From the cell containing the given text, extract its center point as [X, Y] coordinate. 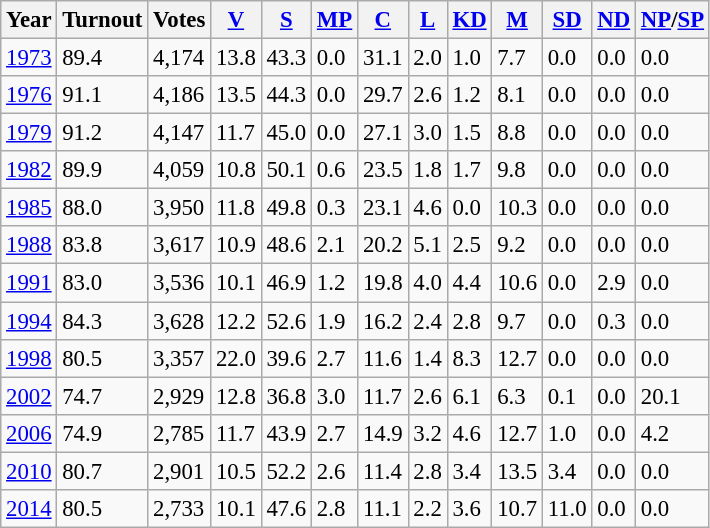
50.1 [286, 170]
11.0 [567, 509]
MP [335, 20]
19.8 [383, 283]
Year [29, 20]
2.1 [335, 245]
43.3 [286, 58]
6.1 [470, 396]
2,785 [180, 433]
83.0 [102, 283]
2.2 [428, 509]
49.8 [286, 208]
91.2 [102, 133]
0.1 [567, 396]
8.1 [517, 95]
27.1 [383, 133]
NP/SP [672, 20]
29.7 [383, 95]
3,950 [180, 208]
1.9 [335, 321]
4,186 [180, 95]
2.9 [614, 283]
1979 [29, 133]
10.5 [236, 471]
10.3 [517, 208]
31.1 [383, 58]
9.8 [517, 170]
74.7 [102, 396]
L [428, 20]
2.4 [428, 321]
22.0 [236, 358]
10.9 [236, 245]
74.9 [102, 433]
1973 [29, 58]
3,628 [180, 321]
8.8 [517, 133]
2,901 [180, 471]
1.4 [428, 358]
C [383, 20]
10.8 [236, 170]
9.2 [517, 245]
4.2 [672, 433]
2,929 [180, 396]
2.5 [470, 245]
3,536 [180, 283]
4.0 [428, 283]
12.8 [236, 396]
1985 [29, 208]
36.8 [286, 396]
5.1 [428, 245]
3.2 [428, 433]
2010 [29, 471]
20.2 [383, 245]
0.6 [335, 170]
2,733 [180, 509]
83.8 [102, 245]
12.2 [236, 321]
23.5 [383, 170]
16.2 [383, 321]
3,357 [180, 358]
88.0 [102, 208]
4,147 [180, 133]
1998 [29, 358]
2002 [29, 396]
3,617 [180, 245]
M [517, 20]
13.8 [236, 58]
47.6 [286, 509]
1.5 [470, 133]
ND [614, 20]
39.6 [286, 358]
1991 [29, 283]
1994 [29, 321]
10.6 [517, 283]
89.9 [102, 170]
11.6 [383, 358]
Votes [180, 20]
52.2 [286, 471]
Turnout [102, 20]
89.4 [102, 58]
2014 [29, 509]
8.3 [470, 358]
4.4 [470, 283]
7.7 [517, 58]
1.7 [470, 170]
1.8 [428, 170]
3.6 [470, 509]
43.9 [286, 433]
52.6 [286, 321]
11.4 [383, 471]
KD [470, 20]
9.7 [517, 321]
1982 [29, 170]
11.8 [236, 208]
1976 [29, 95]
45.0 [286, 133]
SD [567, 20]
91.1 [102, 95]
23.1 [383, 208]
44.3 [286, 95]
4,059 [180, 170]
20.1 [672, 396]
10.7 [517, 509]
80.7 [102, 471]
S [286, 20]
46.9 [286, 283]
4,174 [180, 58]
6.3 [517, 396]
2.0 [428, 58]
48.6 [286, 245]
2006 [29, 433]
14.9 [383, 433]
11.1 [383, 509]
V [236, 20]
84.3 [102, 321]
1988 [29, 245]
